Provide the (X, Y) coordinate of the cell's center where the given text is located.  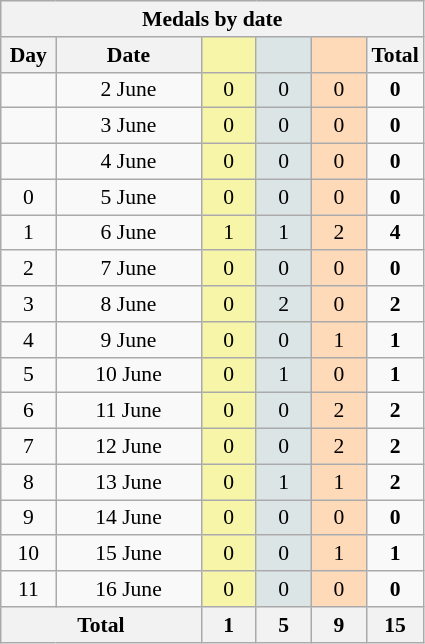
11 (28, 589)
7 June (128, 269)
12 June (128, 447)
Date (128, 55)
15 June (128, 554)
11 June (128, 411)
6 June (128, 233)
8 (28, 482)
6 (28, 411)
3 (28, 304)
5 June (128, 197)
9 June (128, 340)
15 (394, 625)
Medals by date (212, 19)
10 June (128, 375)
4 June (128, 162)
3 June (128, 126)
14 June (128, 518)
16 June (128, 589)
2 June (128, 90)
7 (28, 447)
Day (28, 55)
13 June (128, 482)
10 (28, 554)
8 June (128, 304)
